Scan for the cell matching the given text and deliver its (x, y) coordinate at center. 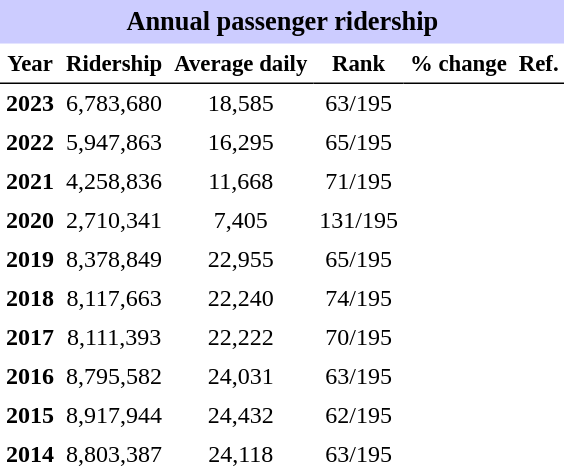
Average daily (240, 64)
8,117,663 (114, 298)
74/195 (358, 298)
2018 (30, 298)
16,295 (240, 142)
4,258,836 (114, 182)
2020 (30, 220)
Year (30, 64)
% change (458, 64)
8,378,849 (114, 260)
2017 (30, 338)
131/195 (358, 220)
6,783,680 (114, 104)
2015 (30, 416)
Ridership (114, 64)
2,710,341 (114, 220)
7,405 (240, 220)
11,668 (240, 182)
22,955 (240, 260)
2016 (30, 376)
22,240 (240, 298)
71/195 (358, 182)
24,031 (240, 376)
5,947,863 (114, 142)
2019 (30, 260)
22,222 (240, 338)
24,432 (240, 416)
Rank (358, 64)
8,917,944 (114, 416)
70/195 (358, 338)
2023 (30, 104)
18,585 (240, 104)
2022 (30, 142)
62/195 (358, 416)
8,111,393 (114, 338)
2021 (30, 182)
8,795,582 (114, 376)
